Identify which cell holds the provided text, then report its (x, y) central coordinate. 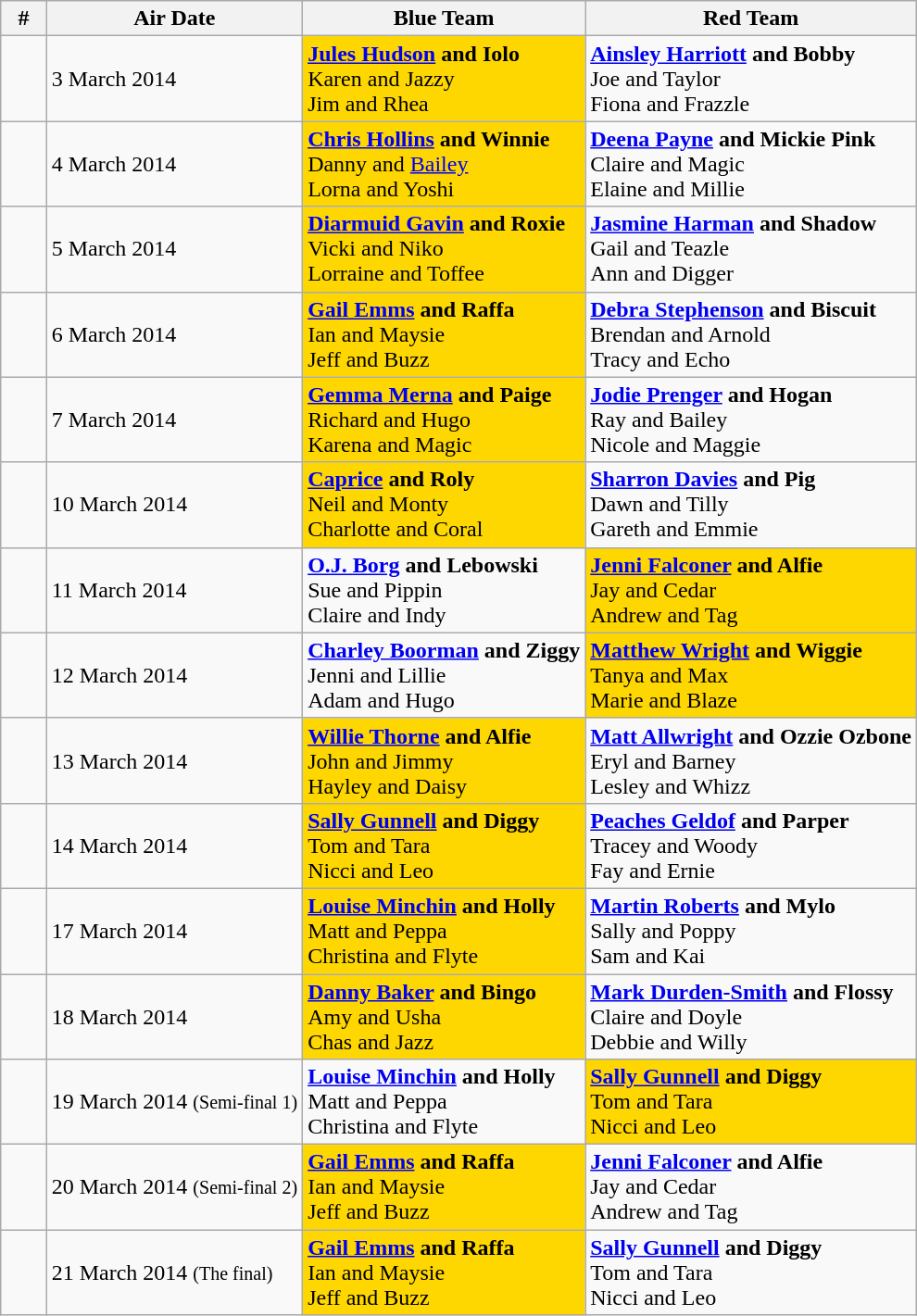
O.J. Borg and LebowskiSue and PippinClaire and Indy (445, 590)
# (24, 19)
Ainsley Harriott and BobbyJoe and TaylorFiona and Frazzle (751, 79)
20 March 2014 (Semi-final 2) (174, 1187)
19 March 2014 (Semi-final 1) (174, 1102)
10 March 2014 (174, 505)
Jasmine Harman and ShadowGail and TeazleAnn and Digger (751, 249)
Martin Roberts and MyloSally and PoppySam and Kai (751, 931)
Blue Team (445, 19)
Gemma Merna and PaigeRichard and HugoKarena and Magic (445, 420)
14 March 2014 (174, 846)
13 March 2014 (174, 760)
6 March 2014 (174, 334)
Sharron Davies and PigDawn and TillyGareth and Emmie (751, 505)
Peaches Geldof and ParperTracey and WoodyFay and Ernie (751, 846)
Willie Thorne and AlfieJohn and JimmyHayley and Daisy (445, 760)
Jodie Prenger and HoganRay and BaileyNicole and Maggie (751, 420)
Mark Durden-Smith and FlossyClaire and DoyleDebbie and Willy (751, 1017)
Deena Payne and Mickie PinkClaire and MagicElaine and Millie (751, 164)
Debra Stephenson and BiscuitBrendan and ArnoldTracy and Echo (751, 334)
Matthew Wright and WiggieTanya and MaxMarie and Blaze (751, 675)
12 March 2014 (174, 675)
Chris Hollins and WinnieDanny and BaileyLorna and Yoshi (445, 164)
Matt Allwright and Ozzie OzboneEryl and BarneyLesley and Whizz (751, 760)
Diarmuid Gavin and RoxieVicki and NikoLorraine and Toffee (445, 249)
Jules Hudson and IoloKaren and JazzyJim and Rhea (445, 79)
3 March 2014 (174, 79)
18 March 2014 (174, 1017)
5 March 2014 (174, 249)
7 March 2014 (174, 420)
4 March 2014 (174, 164)
Caprice and RolyNeil and MontyCharlotte and Coral (445, 505)
21 March 2014 (The final) (174, 1272)
11 March 2014 (174, 590)
Danny Baker and BingoAmy and UshaChas and Jazz (445, 1017)
Red Team (751, 19)
Charley Boorman and ZiggyJenni and LillieAdam and Hugo (445, 675)
Air Date (174, 19)
17 March 2014 (174, 931)
